Pinpoint the cell where the given text exists, returning its (x, y) midpoint coordinate. 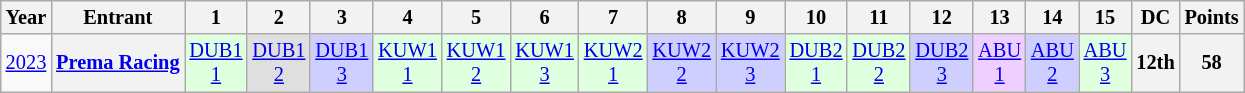
14 (1052, 17)
7 (614, 17)
1 (216, 17)
DUB21 (816, 63)
2 (278, 17)
58 (1212, 63)
KUW13 (544, 63)
6 (544, 17)
KUW22 (682, 63)
DUB22 (878, 63)
10 (816, 17)
KUW12 (476, 63)
ABU3 (1106, 63)
9 (750, 17)
12 (942, 17)
4 (408, 17)
13 (1000, 17)
8 (682, 17)
15 (1106, 17)
DC (1155, 17)
KUW11 (408, 63)
DUB23 (942, 63)
Points (1212, 17)
Year (26, 17)
2023 (26, 63)
Prema Racing (118, 63)
KUW21 (614, 63)
DUB13 (342, 63)
ABU2 (1052, 63)
Entrant (118, 17)
DUB11 (216, 63)
KUW23 (750, 63)
3 (342, 17)
11 (878, 17)
ABU1 (1000, 63)
DUB12 (278, 63)
5 (476, 17)
12th (1155, 63)
